Provide the (x, y) coordinate of the cell's center where the given text is located.  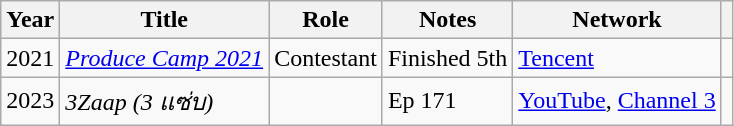
Contestant (326, 58)
2021 (30, 58)
3Zaap (3 แซ่บ) (164, 102)
YouTube, Channel 3 (617, 102)
Tencent (617, 58)
Role (326, 20)
Produce Camp 2021 (164, 58)
Ep 171 (447, 102)
Finished 5th (447, 58)
Title (164, 20)
2023 (30, 102)
Network (617, 20)
Notes (447, 20)
Year (30, 20)
